Return the (X, Y) coordinate for the center point of the cell that contains the specified text.  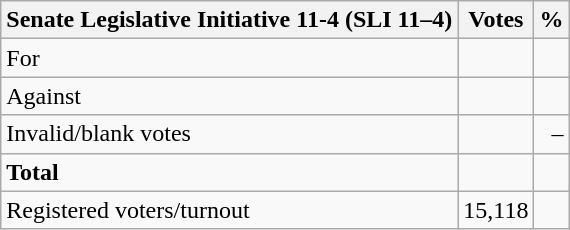
% (552, 20)
Total (230, 172)
Votes (496, 20)
15,118 (496, 210)
Invalid/blank votes (230, 134)
For (230, 58)
Against (230, 96)
Senate Legislative Initiative 11-4 (SLI 11–4) (230, 20)
– (552, 134)
Registered voters/turnout (230, 210)
